Provide the (x, y) coordinate of the cell's center where the given text is located.  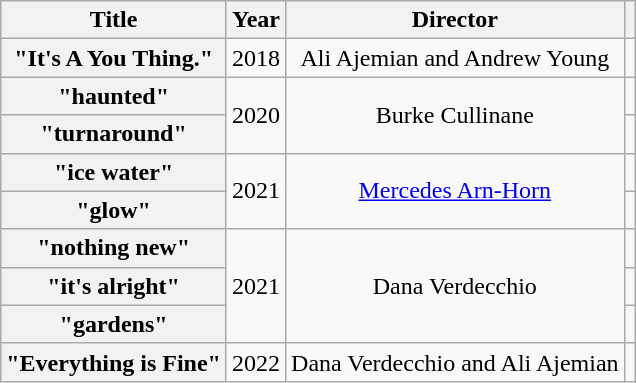
Director (456, 20)
Ali Ajemian and Andrew Young (456, 58)
2022 (256, 362)
"glow" (114, 210)
"nothing new" (114, 248)
"it's alright" (114, 286)
Dana Verdecchio and Ali Ajemian (456, 362)
Mercedes Arn-Horn (456, 191)
Burke Cullinane (456, 115)
"gardens" (114, 324)
2018 (256, 58)
"It's A You Thing." (114, 58)
Dana Verdecchio (456, 286)
"Everything is Fine" (114, 362)
"haunted" (114, 96)
"ice water" (114, 172)
Title (114, 20)
"turnaround" (114, 134)
Year (256, 20)
2020 (256, 115)
